Find where the given text appears and provide that cell's center as (x, y) coordinate. 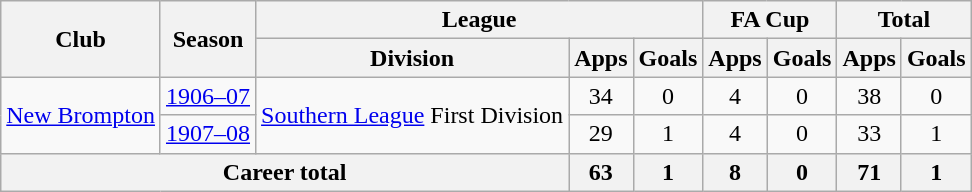
Southern League First Division (412, 115)
1907–08 (208, 134)
33 (869, 134)
New Brompton (81, 115)
Division (412, 58)
38 (869, 96)
8 (735, 172)
Career total (285, 172)
34 (601, 96)
Club (81, 39)
FA Cup (770, 20)
71 (869, 172)
Total (904, 20)
1906–07 (208, 96)
63 (601, 172)
29 (601, 134)
League (480, 20)
Season (208, 39)
